From the cell containing the given text, extract its center point as [x, y] coordinate. 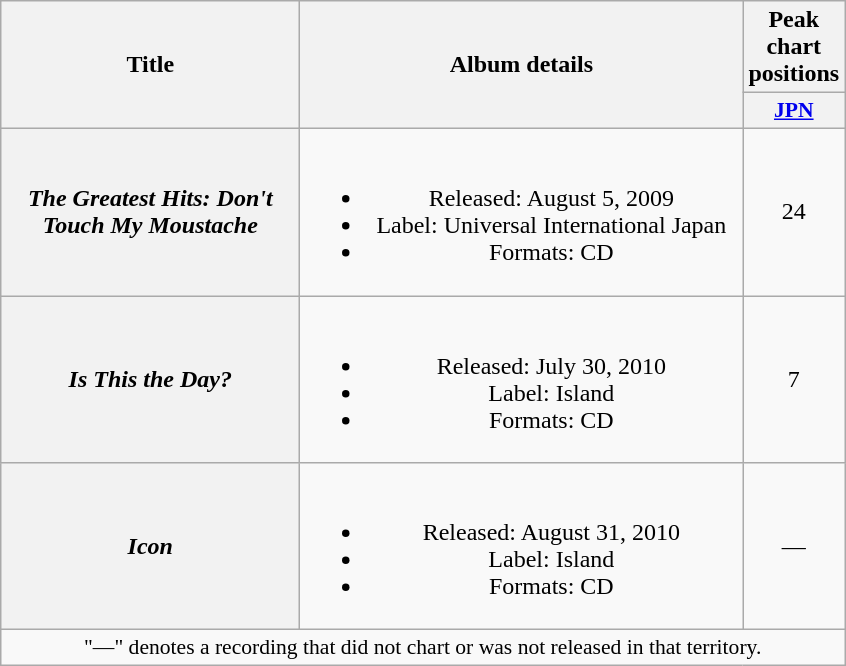
24 [794, 212]
JPN [794, 111]
Is This the Day? [150, 380]
"—" denotes a recording that did not chart or was not released in that territory. [423, 648]
Released: August 5, 2009Label: Universal International JapanFormats: CD [522, 212]
Released: July 30, 2010Label: IslandFormats: CD [522, 380]
Released: August 31, 2010Label: IslandFormats: CD [522, 546]
Icon [150, 546]
Album details [522, 65]
7 [794, 380]
The Greatest Hits: Don't Touch My Moustache [150, 212]
— [794, 546]
Title [150, 65]
Peak chart positions [794, 47]
